Find where the given text appears and provide that cell's center as (x, y) coordinate. 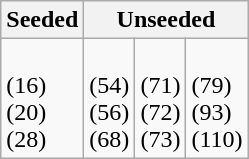
(71) (72) (73) (160, 98)
(16) (20) (28) (42, 98)
(54) (56) (68) (110, 98)
(79) (93) (110) (217, 98)
Unseeded (166, 20)
Seeded (42, 20)
